From the cell containing the given text, extract its center point as [X, Y] coordinate. 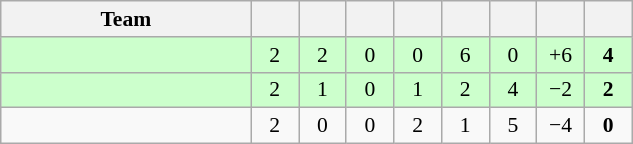
Team [126, 19]
+6 [561, 55]
−4 [561, 126]
−2 [561, 90]
6 [465, 55]
5 [513, 126]
